Return the [X, Y] coordinate for the center point of the cell that contains the specified text.  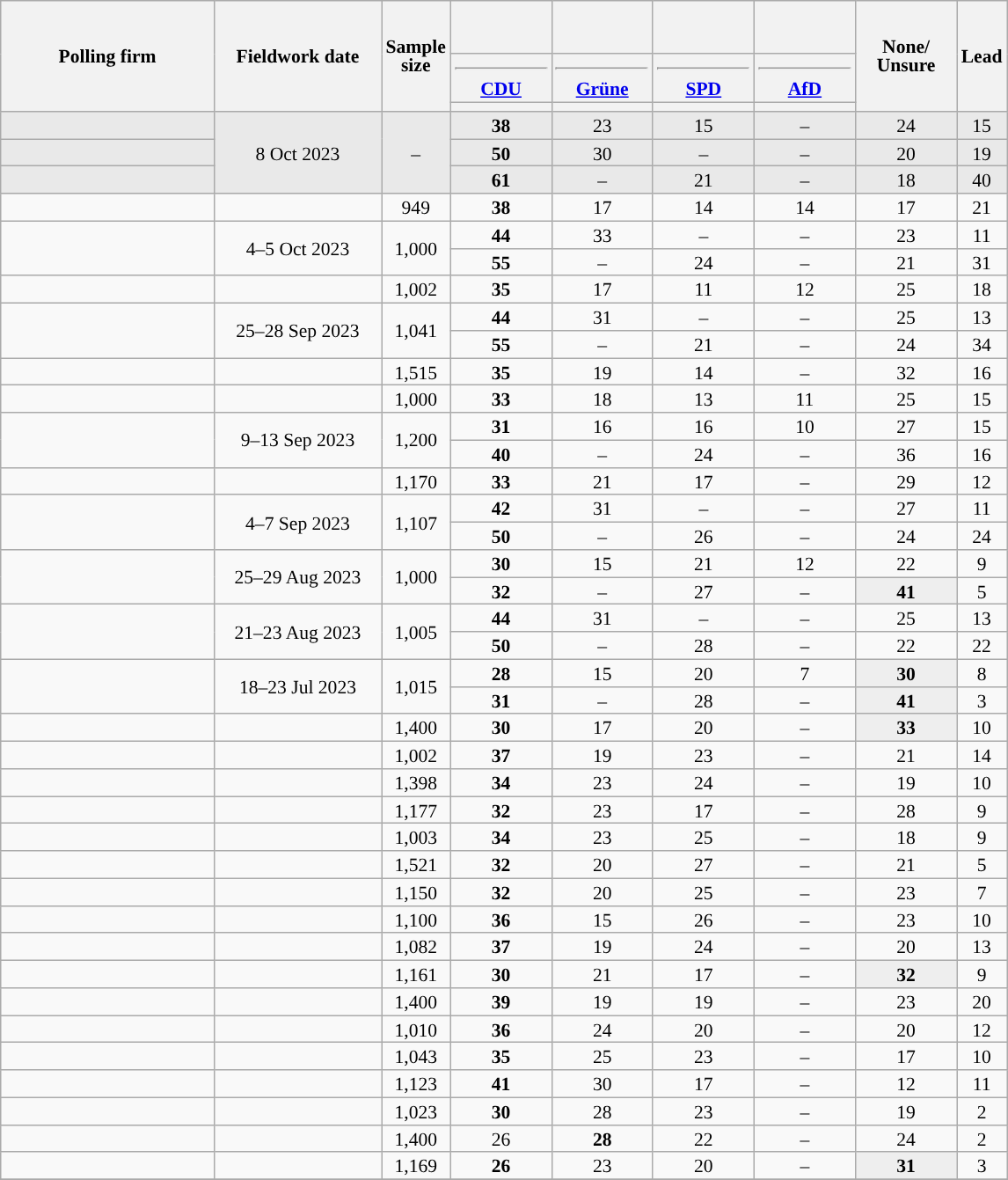
Grüne [602, 78]
21–23 Aug 2023 [297, 632]
1,015 [416, 686]
Lead [982, 56]
18–23 Jul 2023 [297, 686]
1,170 [416, 482]
1,515 [416, 371]
1,041 [416, 331]
29 [906, 482]
1,107 [416, 523]
1,003 [416, 838]
Polling firm [107, 56]
1,177 [416, 810]
4–7 Sep 2023 [297, 523]
Fieldwork date [297, 56]
1,023 [416, 1110]
1,005 [416, 632]
1,100 [416, 920]
AfD [804, 78]
8 [982, 672]
4–5 Oct 2023 [297, 248]
1,123 [416, 1084]
1,043 [416, 1056]
1,150 [416, 892]
25–29 Aug 2023 [297, 577]
949 [416, 208]
8 Oct 2023 [297, 153]
CDU [501, 78]
1,082 [416, 947]
39 [501, 1001]
1,521 [416, 864]
61 [501, 180]
1,200 [416, 440]
1,161 [416, 975]
Samplesize [416, 56]
25–28 Sep 2023 [297, 331]
42 [501, 509]
SPD [704, 78]
None/Unsure [906, 56]
1,010 [416, 1030]
1,169 [416, 1167]
9–13 Sep 2023 [297, 440]
1,398 [416, 783]
